Detect which cell encompasses the target text, then output its (X, Y) center coordinate. 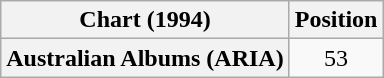
Chart (1994) (145, 20)
53 (336, 58)
Australian Albums (ARIA) (145, 58)
Position (336, 20)
